Locate the cell with the specified text and output its [X, Y] center coordinate. 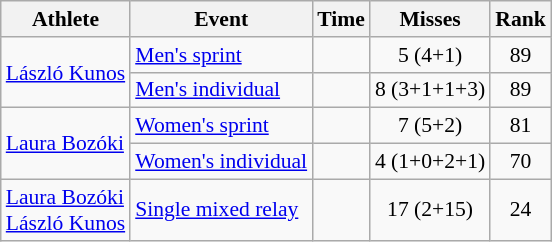
Women's sprint [221, 126]
Single mixed relay [221, 210]
5 (4+1) [430, 55]
7 (5+2) [430, 126]
Laura Bozóki [66, 144]
László Kunos [66, 72]
70 [520, 162]
Men's sprint [221, 55]
Event [221, 19]
Time [341, 19]
24 [520, 210]
4 (1+0+2+1) [430, 162]
Athlete [66, 19]
Misses [430, 19]
8 (3+1+1+3) [430, 90]
81 [520, 126]
Laura BozókiLászló Kunos [66, 210]
Women's individual [221, 162]
Rank [520, 19]
Men's individual [221, 90]
17 (2+15) [430, 210]
